Return [x, y] of the center of cell containing provided text 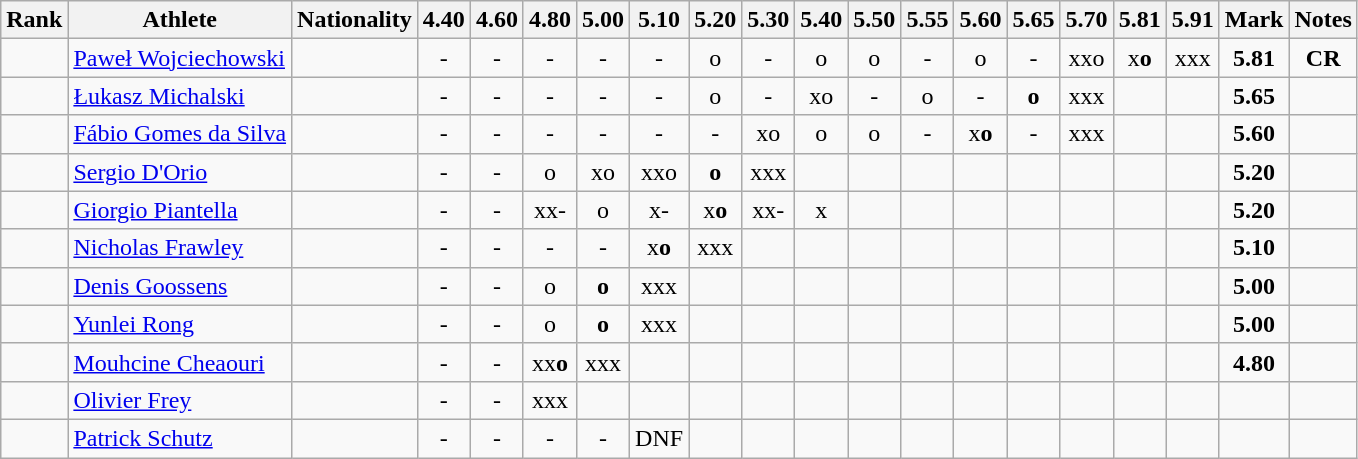
Mark [1254, 20]
Rank [34, 20]
Sergio D'Orio [180, 172]
x- [660, 210]
Fábio Gomes da Silva [180, 134]
5.30 [768, 20]
Paweł Wojciechowski [180, 58]
Denis Goossens [180, 286]
CR [1323, 58]
Yunlei Rong [180, 324]
4.60 [496, 20]
Łukasz Michalski [180, 96]
Giorgio Piantella [180, 210]
Patrick Schutz [180, 438]
Athlete [180, 20]
5.55 [928, 20]
Mouhcine Cheaouri [180, 362]
Olivier Frey [180, 400]
x [822, 210]
5.50 [874, 20]
5.91 [1192, 20]
4.40 [444, 20]
Nationality [355, 20]
5.40 [822, 20]
Notes [1323, 20]
5.70 [1086, 20]
DNF [660, 438]
Nicholas Frawley [180, 248]
